Extract the (X, Y) coordinate from the center of the cell holding the provided text.  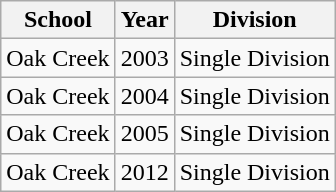
School (58, 20)
2005 (144, 134)
Division (254, 20)
2004 (144, 96)
2012 (144, 172)
Year (144, 20)
2003 (144, 58)
